Search for the cell housing the specified text and yield its (X, Y) center coordinate. 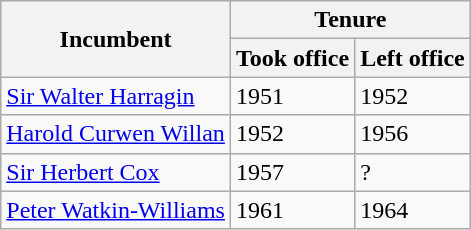
Took office (292, 58)
Tenure (350, 20)
1961 (292, 210)
Peter Watkin-Williams (116, 210)
Incumbent (116, 39)
Harold Curwen Willan (116, 134)
? (413, 172)
1957 (292, 172)
1956 (413, 134)
Left office (413, 58)
1964 (413, 210)
1951 (292, 96)
Sir Walter Harragin (116, 96)
Sir Herbert Cox (116, 172)
